Detect which cell encompasses the target text, then output its (x, y) center coordinate. 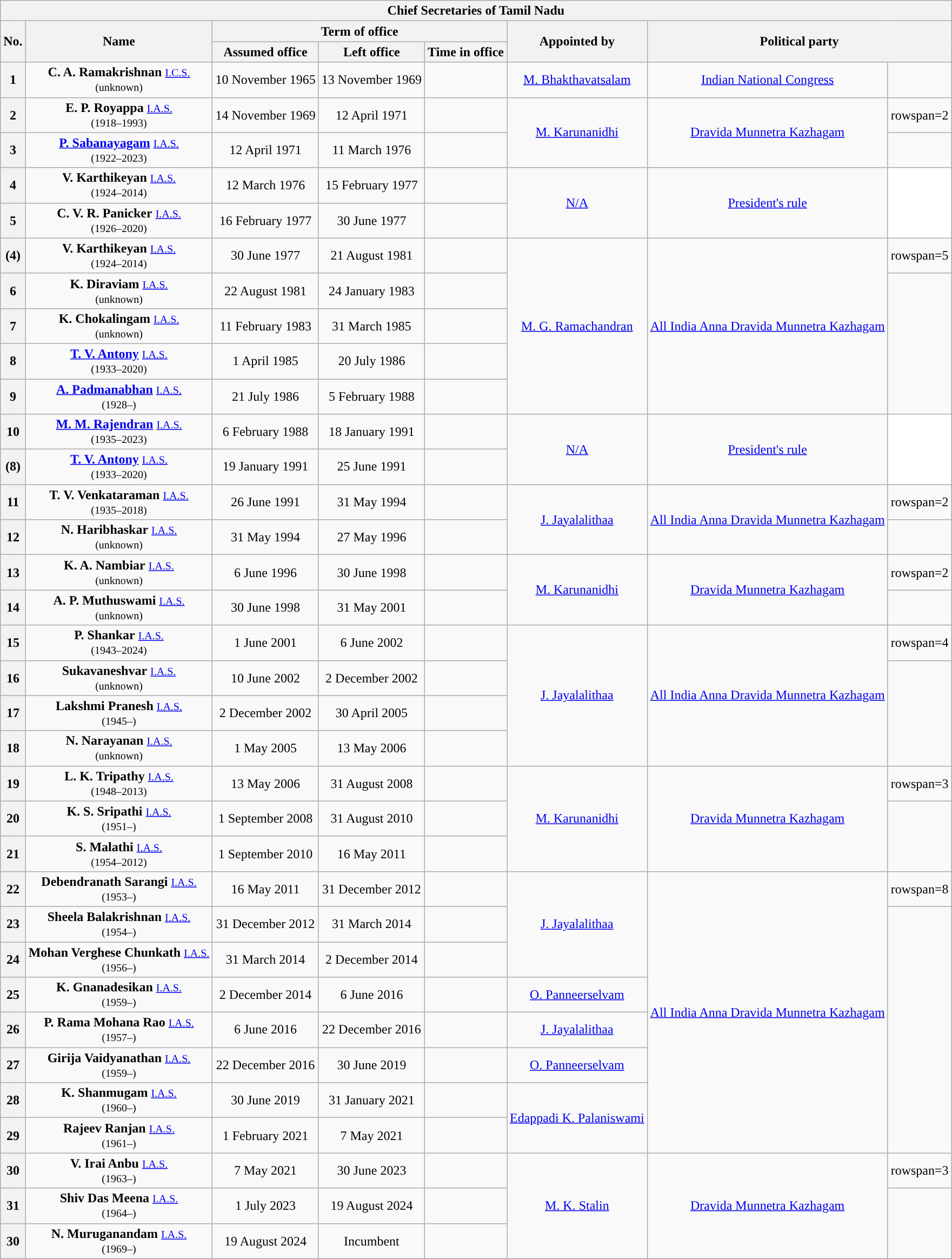
24 January 1983 (371, 291)
E. P. Royappa I.A.S.(1918–1993) (119, 115)
Shiv Das Meena I.A.S.(1964–) (119, 1206)
K. Chokalingam I.A.S.(unknown) (119, 326)
18 (13, 748)
11 (13, 502)
12 (13, 538)
rowspan=4 (920, 642)
Girija Vaidyanathan I.A.S.(1959–) (119, 1065)
Indian National Congress (768, 80)
rowspan=5 (920, 255)
Appointed by (577, 42)
(8) (13, 467)
26 (13, 1030)
(4) (13, 255)
22 (13, 889)
31 January 2021 (371, 1100)
28 (13, 1100)
P. Shankar I.A.S.(1943–2024) (119, 642)
25 June 1991 (371, 467)
9 (13, 396)
18 January 1991 (371, 432)
27 May 1996 (371, 538)
21 (13, 853)
2 (13, 115)
No. (13, 42)
M. K. Stalin (577, 1206)
K. S. Sripathi I.A.S.(1951–) (119, 819)
14 November 1969 (265, 115)
Debendranath Sarangi I.A.S.(1953–) (119, 889)
27 (13, 1065)
N. Narayanan I.A.S.(unknown) (119, 748)
N. Muruganandam I.A.S.(1969–) (119, 1241)
Lakshmi Pranesh I.A.S.(1945–) (119, 713)
6 (13, 291)
A. P. Muthuswami I.A.S.(unknown) (119, 608)
14 (13, 608)
1 June 2001 (265, 642)
Name (119, 42)
Left office (371, 52)
Political party (799, 42)
K. A. Nambiar I.A.S.(unknown) (119, 572)
30 April 2005 (371, 713)
29 (13, 1136)
1 February 2021 (265, 1136)
T. V. Venkataraman I.A.S.(1935–2018) (119, 502)
26 June 1991 (265, 502)
1 September 2008 (265, 819)
13 November 1969 (371, 80)
31 August 2010 (371, 819)
K. Gnanadesikan I.A.S.(1959–) (119, 995)
12 March 1976 (265, 185)
20 July 1986 (371, 361)
Time in office (466, 52)
C. V. R. Panicker I.A.S.(1926–2020) (119, 221)
20 (13, 819)
Rajeev Ranjan I.A.S.(1961–) (119, 1136)
24 (13, 959)
3 (13, 150)
21 July 1986 (265, 396)
19 (13, 783)
Incumbent (371, 1241)
P. Sabanayagam I.A.S.(1922–2023) (119, 150)
10 (13, 432)
11 March 1976 (371, 150)
Edappadi K. Palaniswami (577, 1118)
7 (13, 326)
13 (13, 572)
6 February 1988 (265, 432)
31 March 1985 (371, 326)
11 February 1983 (265, 326)
17 (13, 713)
15 (13, 642)
P. Rama Mohana Rao I.A.S.(1957–) (119, 1030)
1 July 2023 (265, 1206)
31 August 2008 (371, 783)
L. K. Tripathy I.A.S.(1948–2013) (119, 783)
30 June 2023 (371, 1170)
10 June 2002 (265, 678)
M. Bhakthavatsalam (577, 80)
1 May 2005 (265, 748)
N. Haribhaskar I.A.S.(unknown) (119, 538)
22 August 1981 (265, 291)
1 April 1985 (265, 361)
Assumed office (265, 52)
31 (13, 1206)
6 June 1996 (265, 572)
15 February 1977 (371, 185)
Mohan Verghese Chunkath I.A.S.(1956–) (119, 959)
S. Malathi I.A.S.(1954–2012) (119, 853)
19 January 1991 (265, 467)
4 (13, 185)
16 (13, 678)
8 (13, 361)
16 February 1977 (265, 221)
31 May 2001 (371, 608)
M. M. Rajendran I.A.S.(1935–2023) (119, 432)
1 (13, 80)
21 August 1981 (371, 255)
C. A. Ramakrishnan I.C.S.(unknown) (119, 80)
rowspan=8 (920, 889)
Term of office (360, 31)
Sheela Balakrishnan I.A.S.(1954–) (119, 924)
23 (13, 924)
6 June 2002 (371, 642)
M. G. Ramachandran (577, 326)
K. Shanmugam I.A.S.(1960–) (119, 1100)
K. Diraviam I.A.S.(unknown) (119, 291)
5 (13, 221)
A. Padmanabhan I.A.S.(1928–) (119, 396)
Chief Secretaries of Tamil Nadu (476, 11)
V. Irai Anbu I.A.S.(1963–) (119, 1170)
Sukavaneshvar I.A.S.(unknown) (119, 678)
10 November 1965 (265, 80)
1 September 2010 (265, 853)
25 (13, 995)
5 February 1988 (371, 396)
